From the cell containing the given text, extract its center point as [X, Y] coordinate. 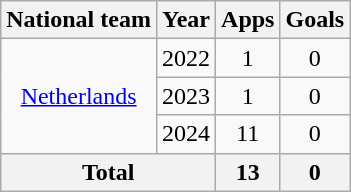
11 [248, 134]
Goals [315, 20]
2022 [186, 58]
National team [79, 20]
Netherlands [79, 96]
Year [186, 20]
2023 [186, 96]
2024 [186, 134]
Apps [248, 20]
Total [108, 172]
13 [248, 172]
